Detect which cell encompasses the target text, then output its (x, y) center coordinate. 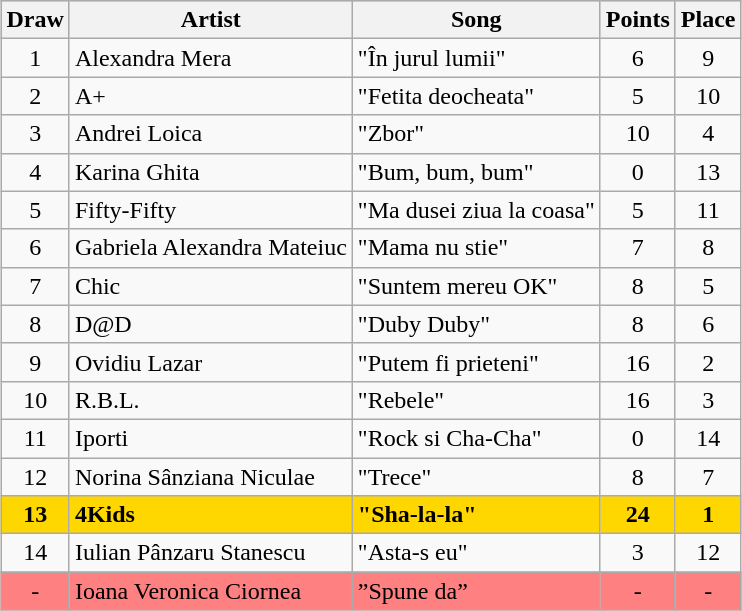
”Spune da” (476, 591)
Karina Ghita (210, 172)
"Mama nu stie" (476, 248)
Draw (35, 20)
Fifty-Fifty (210, 210)
24 (638, 515)
Norina Sânziana Niculae (210, 477)
Ioana Veronica Ciornea (210, 591)
Alexandra Mera (210, 58)
Andrei Loica (210, 134)
"Trece" (476, 477)
"Ma dusei ziua la coasa" (476, 210)
"Rock si Cha-Cha" (476, 438)
Chic (210, 286)
"Duby Duby" (476, 324)
A+ (210, 96)
"Bum, bum, bum" (476, 172)
"În jurul lumii" (476, 58)
Song (476, 20)
"Suntem mereu OK" (476, 286)
"Zbor" (476, 134)
Artist (210, 20)
"Asta-s eu" (476, 553)
Iporti (210, 438)
R.B.L. (210, 400)
Place (708, 20)
"Rebele" (476, 400)
Points (638, 20)
4Kids (210, 515)
Gabriela Alexandra Mateiuc (210, 248)
Iulian Pânzaru Stanescu (210, 553)
"Putem fi prieteni" (476, 362)
"Fetita deocheata" (476, 96)
Ovidiu Lazar (210, 362)
D@D (210, 324)
"Sha-la-la" (476, 515)
